Scan for the cell matching the given text and deliver its [X, Y] coordinate at center. 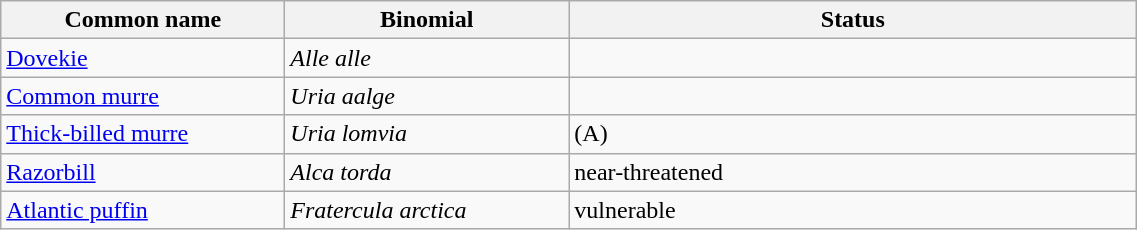
Uria aalge [427, 96]
Thick-billed murre [143, 134]
Alca torda [427, 172]
Common name [143, 20]
Razorbill [143, 172]
Alle alle [427, 58]
Status [853, 20]
Dovekie [143, 58]
Fratercula arctica [427, 210]
vulnerable [853, 210]
(A) [853, 134]
Uria lomvia [427, 134]
Binomial [427, 20]
near-threatened [853, 172]
Common murre [143, 96]
Atlantic puffin [143, 210]
